Identify which cell holds the provided text, then report its [x, y] central coordinate. 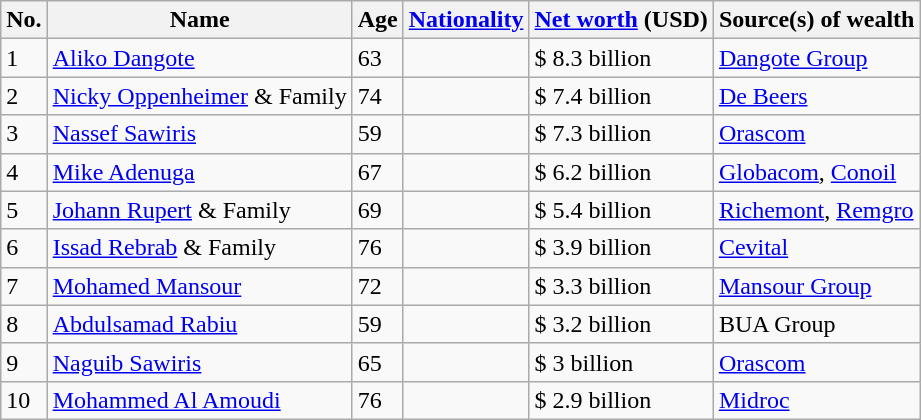
1 [24, 58]
No. [24, 20]
$ 3.2 billion [621, 324]
5 [24, 210]
$ 3.9 billion [621, 248]
Globacom, Conoil [816, 172]
67 [378, 172]
65 [378, 362]
Mike Adenuga [200, 172]
6 [24, 248]
72 [378, 286]
7 [24, 286]
Cevital [816, 248]
Age [378, 20]
74 [378, 96]
Mohamed Mansour [200, 286]
$ 8.3 billion [621, 58]
Richemont, Remgro [816, 210]
10 [24, 400]
Issad Rebrab & Family [200, 248]
$ 6.2 billion [621, 172]
2 [24, 96]
$ 2.9 billion [621, 400]
3 [24, 134]
9 [24, 362]
Dangote Group [816, 58]
Mansour Group [816, 286]
$ 7.3 billion [621, 134]
$ 5.4 billion [621, 210]
Nicky Oppenheimer & Family [200, 96]
8 [24, 324]
Aliko Dangote [200, 58]
63 [378, 58]
Johann Rupert & Family [200, 210]
BUA Group [816, 324]
Net worth (USD) [621, 20]
$ 3.3 billion [621, 286]
Naguib Sawiris [200, 362]
Mohammed Al Amoudi [200, 400]
$ 7.4 billion [621, 96]
Name [200, 20]
Midroc [816, 400]
Source(s) of wealth [816, 20]
$ 3 billion [621, 362]
Nassef Sawiris [200, 134]
4 [24, 172]
Nationality [466, 20]
Abdulsamad Rabiu [200, 324]
De Beers [816, 96]
69 [378, 210]
